Pinpoint the cell where the given text exists, returning its (x, y) midpoint coordinate. 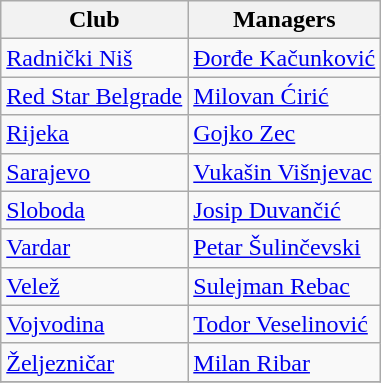
Vojvodina (94, 324)
Red Star Belgrade (94, 96)
Sloboda (94, 210)
Josip Duvančić (284, 210)
Managers (284, 20)
Todor Veselinović (284, 324)
Milovan Ćirić (284, 96)
Rijeka (94, 134)
Club (94, 20)
Radnički Niš (94, 58)
Vukašin Višnjevac (284, 172)
Velež (94, 286)
Vardar (94, 248)
Sarajevo (94, 172)
Željezničar (94, 362)
Milan Ribar (284, 362)
Sulejman Rebac (284, 286)
Gojko Zec (284, 134)
Ðorđe Kačunković (284, 58)
Petar Šulinčevski (284, 248)
